Find where the given text appears and provide that cell's center as [X, Y] coordinate. 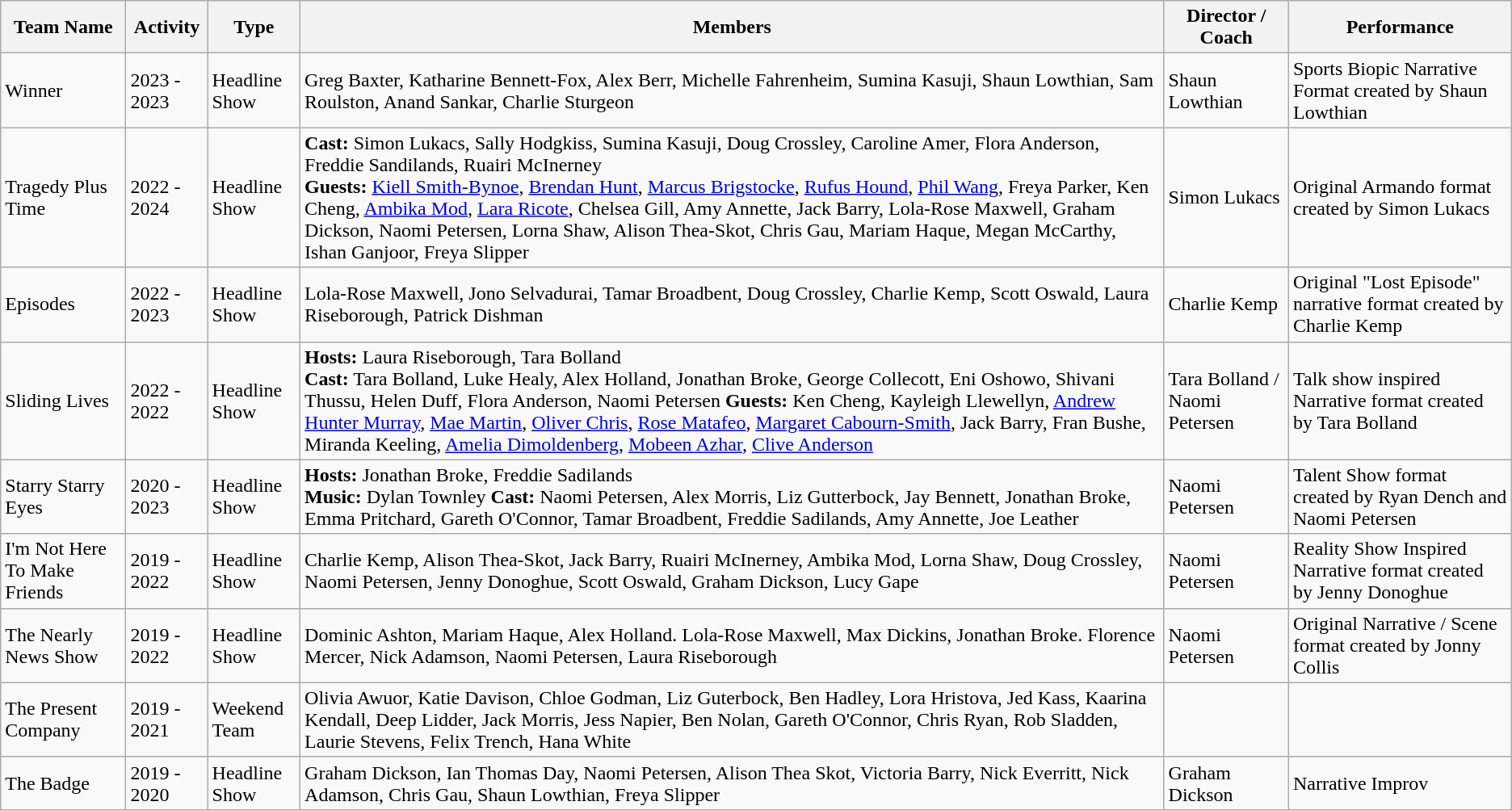
2022 - 2023 [166, 304]
Type [254, 27]
2023 - 2023 [166, 90]
Narrative Improv [1400, 783]
Graham Dickson [1226, 783]
Activity [166, 27]
Tara Bolland / Naomi Petersen [1226, 401]
The Badge [63, 783]
Simon Lukacs [1226, 197]
Members [733, 27]
I'm Not Here To Make Friends [63, 571]
Performance [1400, 27]
Talent Show format created by Ryan Dench and Naomi Petersen [1400, 497]
Team Name [63, 27]
Director / Coach [1226, 27]
Episodes [63, 304]
Winner [63, 90]
The Nearly News Show [63, 645]
Starry Starry Eyes [63, 497]
The Present Company [63, 720]
Tragedy Plus Time [63, 197]
2019 - 2021 [166, 720]
2022 - 2022 [166, 401]
Lola-Rose Maxwell, Jono Selvadurai, Tamar Broadbent, Doug Crossley, Charlie Kemp, Scott Oswald, Laura Riseborough, Patrick Dishman [733, 304]
Original "Lost Episode" narrative format created by Charlie Kemp [1400, 304]
Sports Biopic Narrative Format created by Shaun Lowthian [1400, 90]
2020 - 2023 [166, 497]
Sliding Lives [63, 401]
2022 - 2024 [166, 197]
2019 - 2020 [166, 783]
Talk show inspired Narrative format created by Tara Bolland [1400, 401]
Weekend Team [254, 720]
Charlie Kemp [1226, 304]
Greg Baxter, Katharine Bennett-Fox, Alex Berr, Michelle Fahrenheim, Sumina Kasuji, Shaun Lowthian, Sam Roulston, Anand Sankar, Charlie Sturgeon [733, 90]
Original Narrative / Scene format created by Jonny Collis [1400, 645]
Shaun Lowthian [1226, 90]
Original Armando format created by Simon Lukacs [1400, 197]
Reality Show Inspired Narrative format created by Jenny Donoghue [1400, 571]
